Scan for the cell matching the given text and deliver its (X, Y) coordinate at center. 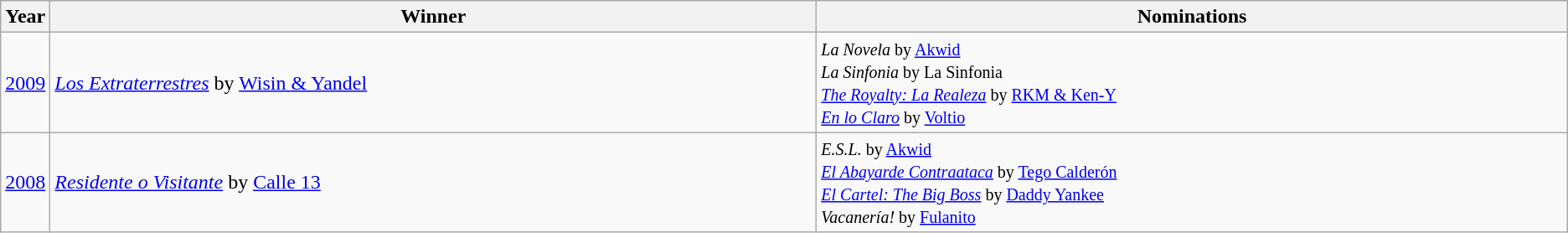
Winner (434, 17)
2009 (25, 82)
2008 (25, 183)
E.S.L. by AkwidEl Abayarde Contraataca by Tego CalderónEl Cartel: The Big Boss by Daddy YankeeVacanería! by Fulanito (1192, 183)
Year (25, 17)
La Novela by AkwidLa Sinfonia by La SinfoniaThe Royalty: La Realeza by RKM & Ken-YEn lo Claro by Voltio (1192, 82)
Los Extraterrestres by Wisin & Yandel (434, 82)
Nominations (1192, 17)
Residente o Visitante by Calle 13 (434, 183)
